Output the [X, Y] coordinate of the center of the cell containing the given text.  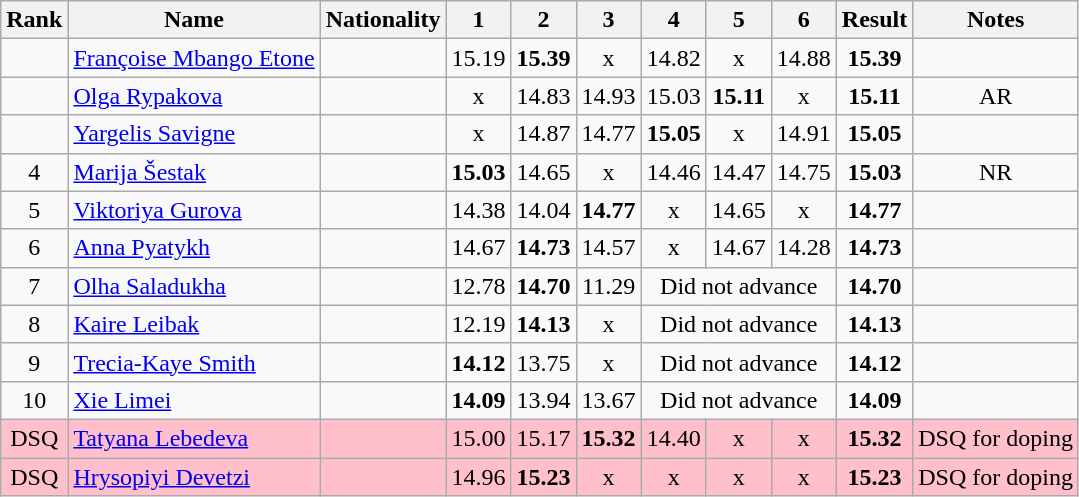
14.46 [674, 172]
14.82 [674, 58]
14.38 [478, 210]
14.88 [804, 58]
12.19 [478, 324]
15.00 [478, 438]
14.83 [544, 96]
12.78 [478, 286]
15.19 [478, 58]
14.57 [608, 248]
8 [34, 324]
13.67 [608, 400]
2 [544, 20]
14.87 [544, 134]
Kaire Leibak [194, 324]
11.29 [608, 286]
13.75 [544, 362]
14.28 [804, 248]
Olha Saladukha [194, 286]
Tatyana Lebedeva [194, 438]
Trecia-Kaye Smith [194, 362]
Yargelis Savigne [194, 134]
14.75 [804, 172]
13.94 [544, 400]
15.17 [544, 438]
10 [34, 400]
14.91 [804, 134]
Marija Šestak [194, 172]
Anna Pyatykh [194, 248]
1 [478, 20]
3 [608, 20]
Notes [996, 20]
Viktoriya Gurova [194, 210]
Rank [34, 20]
7 [34, 286]
Xie Limei [194, 400]
9 [34, 362]
NR [996, 172]
Name [194, 20]
Result [874, 20]
14.96 [478, 477]
14.04 [544, 210]
14.47 [738, 172]
Nationality [383, 20]
Françoise Mbango Etone [194, 58]
AR [996, 96]
Olga Rypakova [194, 96]
14.40 [674, 438]
14.93 [608, 96]
Hrysopiyi Devetzi [194, 477]
